Find where the given text appears and provide that cell's center as (x, y) coordinate. 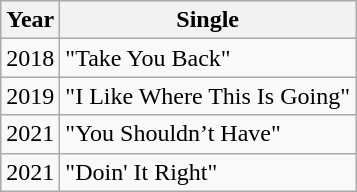
"Take You Back" (208, 58)
2019 (30, 96)
Year (30, 20)
"Doin' It Right" (208, 172)
Single (208, 20)
2018 (30, 58)
"I Like Where This Is Going" (208, 96)
"You Shouldn’t Have" (208, 134)
